Search for the cell housing the specified text and yield its [x, y] center coordinate. 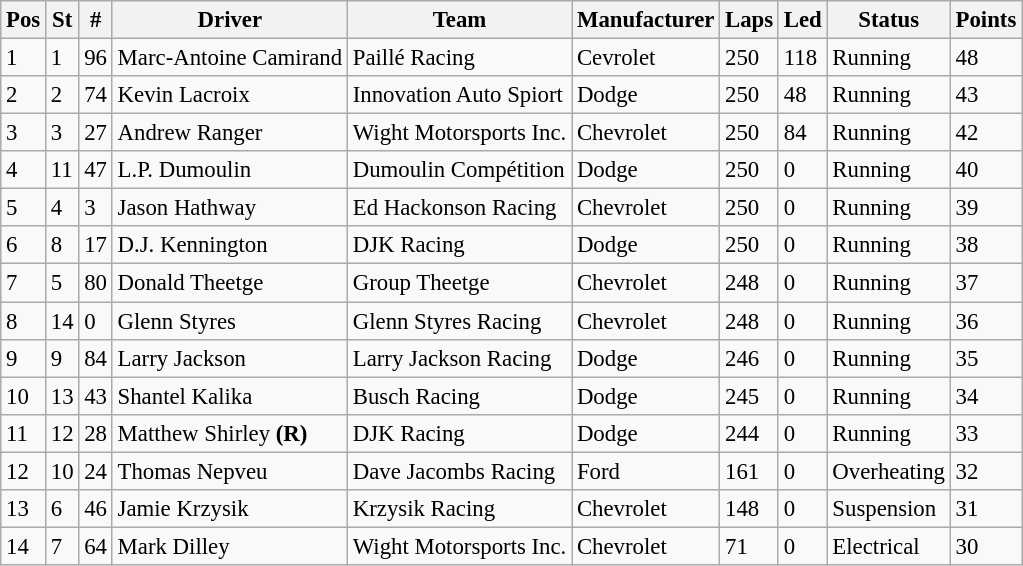
Manufacturer [646, 20]
28 [96, 433]
246 [750, 358]
74 [96, 95]
Laps [750, 20]
40 [986, 170]
Driver [230, 20]
Ford [646, 471]
St [62, 20]
31 [986, 509]
38 [986, 245]
Ed Hackonson Racing [459, 208]
Jason Hathway [230, 208]
Points [986, 20]
71 [750, 546]
Overheating [888, 471]
Led [802, 20]
33 [986, 433]
D.J. Kennington [230, 245]
Larry Jackson Racing [459, 358]
37 [986, 283]
39 [986, 208]
Krzysik Racing [459, 509]
Glenn Styres Racing [459, 321]
Team [459, 20]
Jamie Krzysik [230, 509]
27 [96, 133]
17 [96, 245]
30 [986, 546]
Glenn Styres [230, 321]
Matthew Shirley (R) [230, 433]
Mark Dilley [230, 546]
Dumoulin Compétition [459, 170]
Cevrolet [646, 58]
161 [750, 471]
Paillé Racing [459, 58]
35 [986, 358]
L.P. Dumoulin [230, 170]
Innovation Auto Spiort [459, 95]
Marc-Antoine Camirand [230, 58]
Thomas Nepveu [230, 471]
118 [802, 58]
47 [96, 170]
80 [96, 283]
Donald Theetge [230, 283]
46 [96, 509]
64 [96, 546]
Status [888, 20]
Electrical [888, 546]
Kevin Lacroix [230, 95]
96 [96, 58]
Shantel Kalika [230, 396]
Andrew Ranger [230, 133]
Suspension [888, 509]
34 [986, 396]
Larry Jackson [230, 358]
Group Theetge [459, 283]
36 [986, 321]
42 [986, 133]
Pos [24, 20]
Dave Jacombs Racing [459, 471]
244 [750, 433]
# [96, 20]
24 [96, 471]
Busch Racing [459, 396]
32 [986, 471]
148 [750, 509]
245 [750, 396]
